For the text-containing cell, return its midpoint in (X, Y) coordinate format. 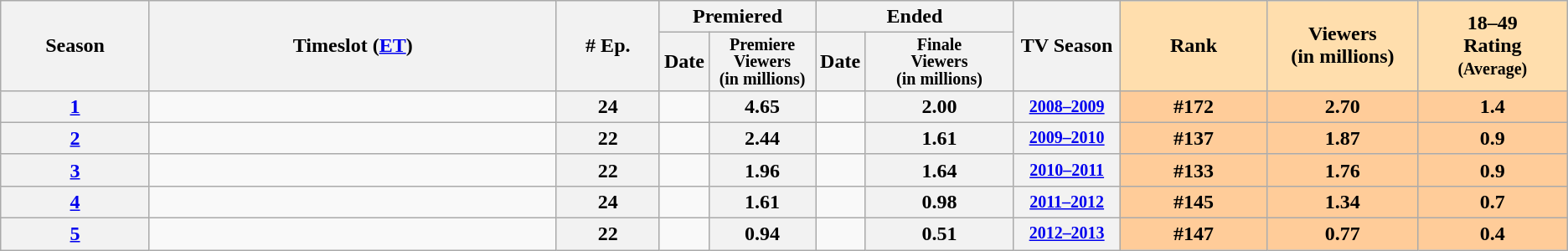
1.96 (762, 170)
2012–2013 (1067, 234)
#137 (1194, 138)
1.64 (940, 170)
4.65 (762, 106)
Rank (1194, 46)
Premiered (737, 17)
TV Season (1067, 46)
2011–2012 (1067, 202)
Season (75, 46)
3 (75, 170)
0.94 (762, 234)
#172 (1194, 106)
#145 (1194, 202)
2.44 (762, 138)
1.76 (1342, 170)
0.4 (1493, 234)
5 (75, 234)
#133 (1194, 170)
2008–2009 (1067, 106)
0.7 (1493, 202)
0.77 (1342, 234)
0.98 (940, 202)
2 (75, 138)
Viewers(in millions) (1342, 46)
Ended (915, 17)
2009–2010 (1067, 138)
18–49Rating(Average) (1493, 46)
1.87 (1342, 138)
4 (75, 202)
1.4 (1493, 106)
#147 (1194, 234)
# Ep. (608, 46)
2.70 (1342, 106)
PremiereViewers(in millions) (762, 62)
1.34 (1342, 202)
2010–2011 (1067, 170)
Timeslot (ET) (353, 46)
2.00 (940, 106)
1 (75, 106)
0.51 (940, 234)
FinaleViewers(in millions) (940, 62)
